Capture the cell that displays the provided text and extract its [X, Y] central coordinate. 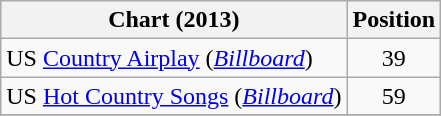
US Country Airplay (Billboard) [174, 58]
59 [394, 96]
39 [394, 58]
Chart (2013) [174, 20]
Position [394, 20]
US Hot Country Songs (Billboard) [174, 96]
